Provide the [x, y] coordinate of the cell's center where the given text is located.  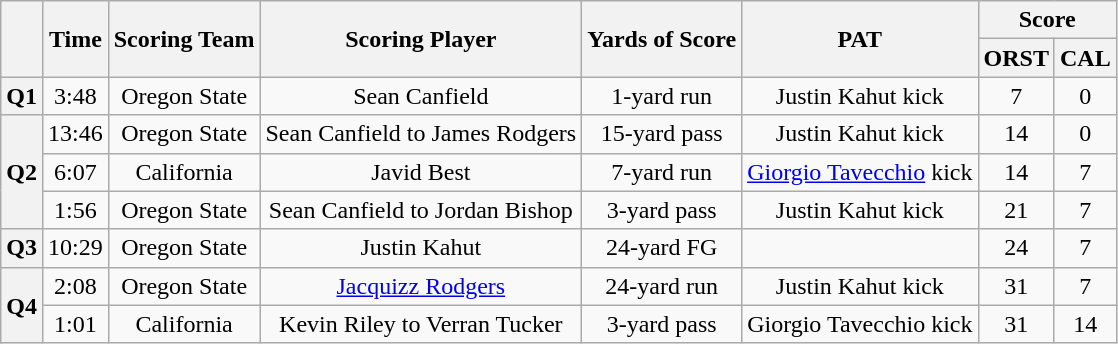
1:01 [75, 324]
Q2 [22, 172]
Sean Canfield [421, 96]
3:48 [75, 96]
Yards of Score [662, 39]
10:29 [75, 248]
6:07 [75, 172]
Q4 [22, 305]
21 [1016, 210]
24-yard run [662, 286]
Javid Best [421, 172]
24-yard FG [662, 248]
CAL [1085, 58]
15-yard pass [662, 134]
13:46 [75, 134]
Scoring Player [421, 39]
Score [1047, 20]
Sean Canfield to Jordan Bishop [421, 210]
2:08 [75, 286]
Justin Kahut [421, 248]
Q1 [22, 96]
24 [1016, 248]
Scoring Team [184, 39]
7-yard run [662, 172]
Q3 [22, 248]
1-yard run [662, 96]
Time [75, 39]
Sean Canfield to James Rodgers [421, 134]
ORST [1016, 58]
PAT [860, 39]
Kevin Riley to Verran Tucker [421, 324]
Jacquizz Rodgers [421, 286]
1:56 [75, 210]
